Capture the cell that displays the provided text and extract its (x, y) central coordinate. 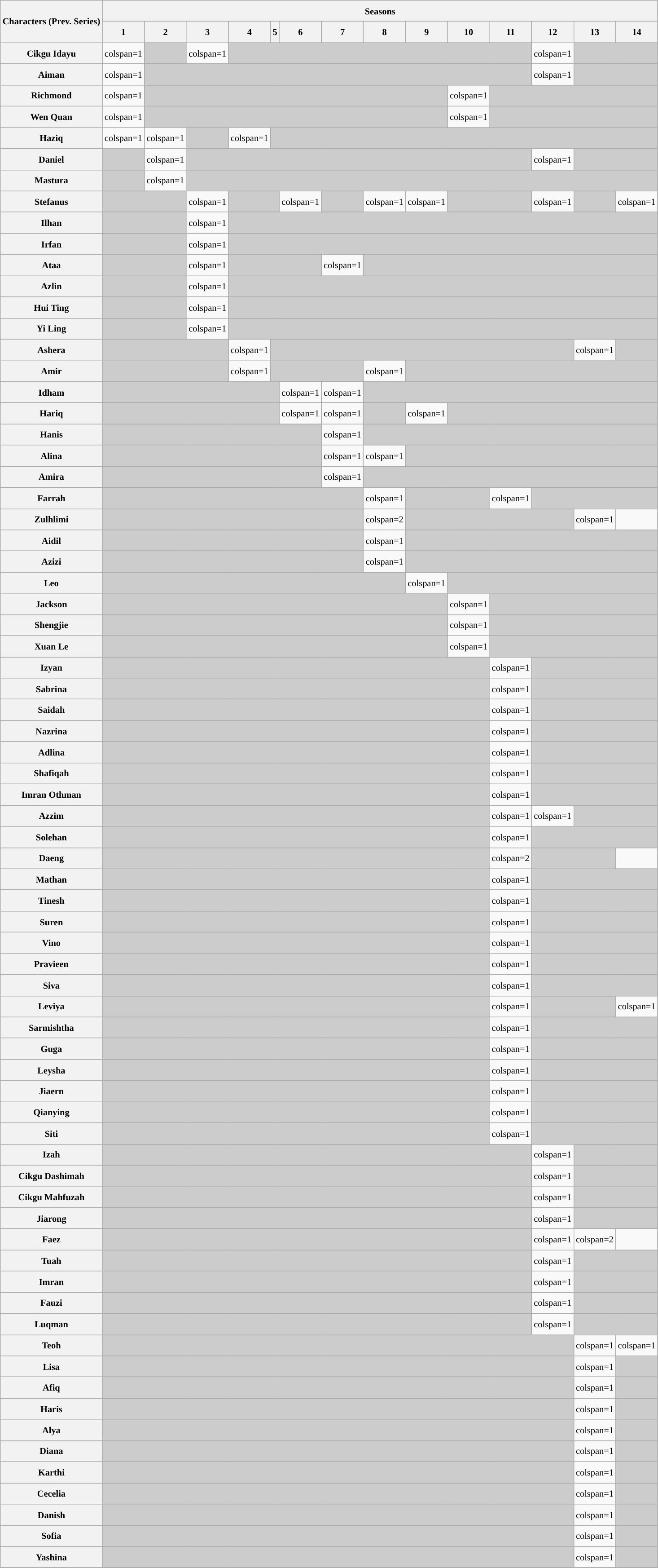
Faez (51, 1239)
Idham (51, 392)
1 (123, 32)
Izyan (51, 667)
7 (342, 32)
Ataa (51, 265)
Diana (51, 1451)
Stefanus (51, 201)
3 (207, 32)
Vino (51, 942)
Danish (51, 1515)
Amir (51, 371)
Saidah (51, 710)
Cikgu Idayu (51, 53)
Guga (51, 1048)
Nazrina (51, 731)
Shengjie (51, 625)
Irfan (51, 243)
14 (637, 32)
10 (469, 32)
Cikgu Mahfuzah (51, 1197)
Cikgu Dashimah (51, 1176)
Imran (51, 1282)
Leysha (51, 1070)
Alya (51, 1430)
Aidil (51, 540)
Siva (51, 985)
Azizi (51, 561)
Daniel (51, 159)
Haziq (51, 137)
Teoh (51, 1345)
Ashera (51, 349)
Tinesh (51, 900)
Farrah (51, 498)
Cecelia (51, 1493)
Karthi (51, 1472)
Azlin (51, 286)
Izah (51, 1154)
Zulhlimi (51, 519)
Sarmishtha (51, 1028)
Daeng (51, 858)
Jackson (51, 604)
Fauzi (51, 1303)
Yi Ling (51, 329)
Alina (51, 455)
Leo (51, 583)
9 (426, 32)
Characters (Prev. Series) (51, 21)
Lisa (51, 1366)
Azzim (51, 816)
Qianying (51, 1112)
4 (250, 32)
6 (300, 32)
Suren (51, 922)
Siti (51, 1134)
Imran Othman (51, 794)
Solehan (51, 836)
Mathan (51, 879)
Pravieen (51, 964)
Sabrina (51, 688)
5 (275, 32)
13 (595, 32)
Afiq (51, 1388)
2 (166, 32)
Amira (51, 477)
Mastura (51, 181)
Xuan Le (51, 646)
Shafiqah (51, 773)
Jiaern (51, 1091)
12 (553, 32)
Haris (51, 1409)
Leviya (51, 1006)
Seasons (380, 11)
Luqman (51, 1324)
Hariq (51, 413)
Ilhan (51, 223)
Adlina (51, 752)
Richmond (51, 95)
Tuah (51, 1260)
Hui Ting (51, 307)
Aiman (51, 75)
Hanis (51, 434)
Wen Quan (51, 117)
Sofia (51, 1536)
Yashina (51, 1557)
Jiarong (51, 1218)
11 (511, 32)
8 (385, 32)
